Identify which cell holds the provided text, then report its (X, Y) central coordinate. 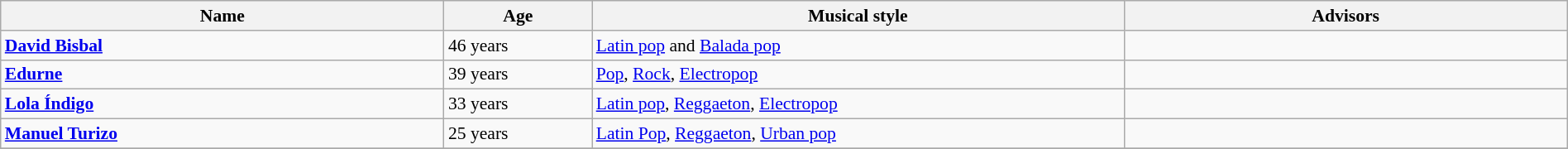
Latin Pop, Reggaeton, Urban pop (858, 134)
46 years (518, 46)
33 years (518, 104)
39 years (518, 74)
Manuel Turizo (222, 134)
25 years (518, 134)
Lola Índigo (222, 104)
Latin pop, Reggaeton, Electropop (858, 104)
Musical style (858, 16)
Edurne (222, 74)
Latin pop and Balada pop (858, 46)
Pop, Rock, Electropop (858, 74)
Name (222, 16)
Age (518, 16)
David Bisbal (222, 46)
Advisors (1346, 16)
